Search for the cell housing the specified text and yield its [X, Y] center coordinate. 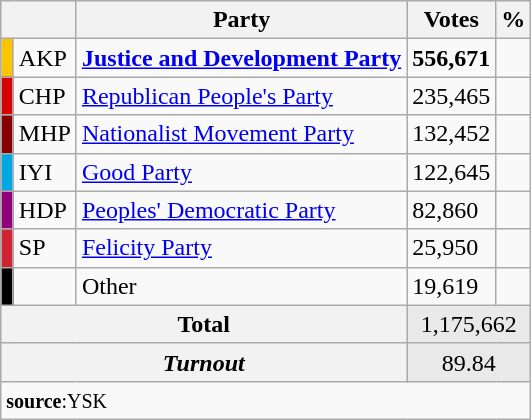
IYI [44, 172]
Felicity Party [241, 248]
Peoples' Democratic Party [241, 210]
Republican People's Party [241, 96]
1,175,662 [469, 324]
235,465 [452, 96]
122,645 [452, 172]
% [514, 20]
Other [241, 286]
SP [44, 248]
25,950 [452, 248]
Nationalist Movement Party [241, 134]
82,860 [452, 210]
89.84 [469, 362]
Votes [452, 20]
MHP [44, 134]
Good Party [241, 172]
19,619 [452, 286]
AKP [44, 58]
132,452 [452, 134]
Total [204, 324]
Justice and Development Party [241, 58]
source:YSK [266, 400]
Party [241, 20]
Turnout [204, 362]
CHP [44, 96]
556,671 [452, 58]
HDP [44, 210]
